Capture the cell that displays the provided text and extract its (x, y) central coordinate. 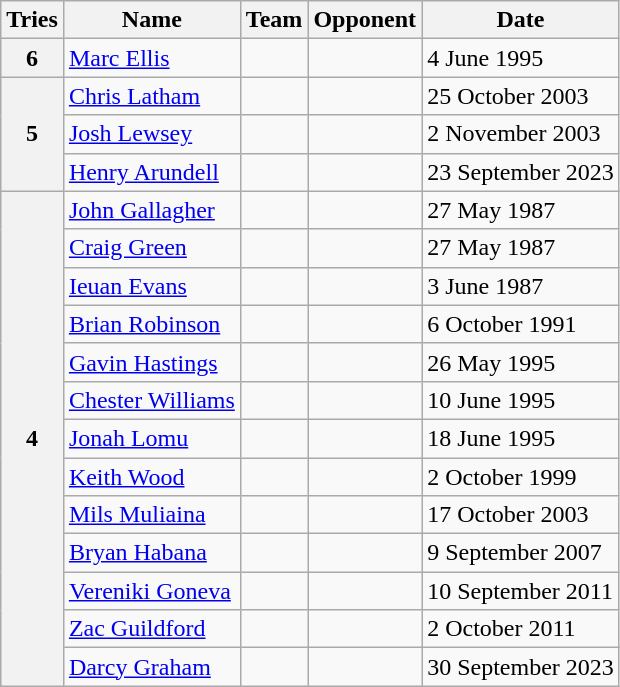
Keith Wood (152, 477)
Marc Ellis (152, 58)
9 September 2007 (521, 553)
10 September 2011 (521, 591)
3 June 1987 (521, 286)
John Gallagher (152, 210)
17 October 2003 (521, 515)
Vereniki Goneva (152, 591)
2 October 1999 (521, 477)
25 October 2003 (521, 96)
Date (521, 20)
Henry Arundell (152, 172)
2 October 2011 (521, 629)
Zac Guildford (152, 629)
26 May 1995 (521, 362)
Name (152, 20)
Josh Lewsey (152, 134)
2 November 2003 (521, 134)
Craig Green (152, 248)
4 (32, 438)
Opponent (365, 20)
23 September 2023 (521, 172)
30 September 2023 (521, 667)
Chris Latham (152, 96)
6 October 1991 (521, 324)
Chester Williams (152, 400)
Bryan Habana (152, 553)
Ieuan Evans (152, 286)
Mils Muliaina (152, 515)
Tries (32, 20)
Team (274, 20)
10 June 1995 (521, 400)
Jonah Lomu (152, 438)
18 June 1995 (521, 438)
Darcy Graham (152, 667)
Brian Robinson (152, 324)
5 (32, 134)
4 June 1995 (521, 58)
6 (32, 58)
Gavin Hastings (152, 362)
